From the cell containing the given text, extract its center point as [x, y] coordinate. 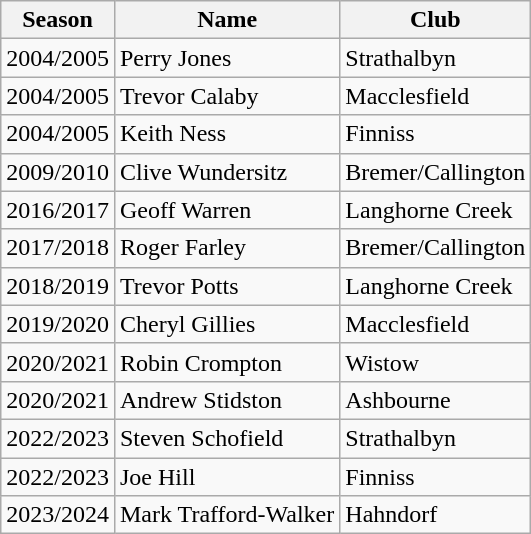
Cheryl Gillies [226, 324]
2019/2020 [58, 324]
Robin Crompton [226, 362]
2009/2010 [58, 172]
Joe Hill [226, 477]
Perry Jones [226, 58]
Trevor Potts [226, 286]
Mark Trafford-Walker [226, 515]
Clive Wundersitz [226, 172]
2023/2024 [58, 515]
Trevor Calaby [226, 96]
2016/2017 [58, 210]
2017/2018 [58, 248]
Name [226, 20]
Geoff Warren [226, 210]
Club [436, 20]
Season [58, 20]
Roger Farley [226, 248]
Keith Ness [226, 134]
2018/2019 [58, 286]
Steven Schofield [226, 438]
Wistow [436, 362]
Andrew Stidston [226, 400]
Ashbourne [436, 400]
Hahndorf [436, 515]
